Search for the cell housing the specified text and yield its (X, Y) center coordinate. 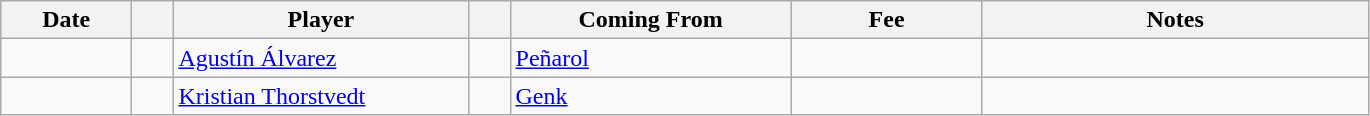
Agustín Álvarez (321, 58)
Kristian Thorstvedt (321, 96)
Genk (650, 96)
Date (66, 20)
Fee (886, 20)
Notes (1175, 20)
Player (321, 20)
Coming From (650, 20)
Peñarol (650, 58)
